Find where the given text appears and provide that cell's center as (x, y) coordinate. 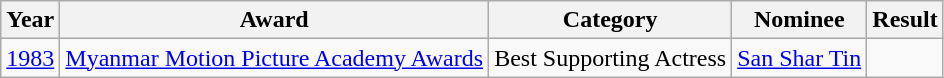
Myanmar Motion Picture Academy Awards (274, 58)
Category (610, 20)
Award (274, 20)
Result (905, 20)
Year (30, 20)
Nominee (800, 20)
Best Supporting Actress (610, 58)
San Shar Tin (800, 58)
1983 (30, 58)
